Extract the [x, y] coordinate from the center of the cell holding the provided text.  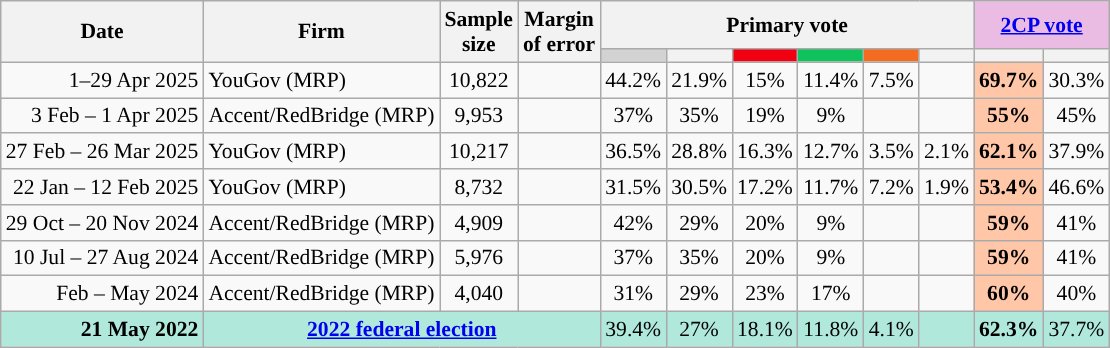
31% [633, 294]
11.8% [831, 330]
42% [633, 223]
10 Jul – 27 Aug 2024 [102, 258]
7.2% [892, 187]
11.7% [831, 187]
44.2% [633, 80]
Date [102, 32]
28.8% [699, 152]
2022 federal election [402, 330]
22 Jan – 12 Feb 2025 [102, 187]
31.5% [633, 187]
Samplesize [479, 32]
39.4% [633, 330]
27 Feb – 26 Mar 2025 [102, 152]
18.1% [765, 330]
9,953 [479, 116]
37.7% [1076, 330]
3 Feb – 1 Apr 2025 [102, 116]
40% [1076, 294]
46.6% [1076, 187]
7.5% [892, 80]
Primary vote [787, 25]
21 May 2022 [102, 330]
16.3% [765, 152]
1.9% [946, 187]
8,732 [479, 187]
12.7% [831, 152]
17% [831, 294]
45% [1076, 116]
23% [765, 294]
3.5% [892, 152]
Feb – May 2024 [102, 294]
Marginof error [559, 32]
5,976 [479, 258]
15% [765, 80]
27% [699, 330]
10,822 [479, 80]
1–29 Apr 2025 [102, 80]
19% [765, 116]
29 Oct – 20 Nov 2024 [102, 223]
Firm [321, 32]
37.9% [1076, 152]
4,909 [479, 223]
30.5% [699, 187]
4,040 [479, 294]
2CP vote [1042, 25]
60% [1008, 294]
17.2% [765, 187]
30.3% [1076, 80]
62.3% [1008, 330]
2.1% [946, 152]
10,217 [479, 152]
55% [1008, 116]
62.1% [1008, 152]
4.1% [892, 330]
53.4% [1008, 187]
21.9% [699, 80]
11.4% [831, 80]
36.5% [633, 152]
69.7% [1008, 80]
